Search for the cell housing the specified text and yield its [x, y] center coordinate. 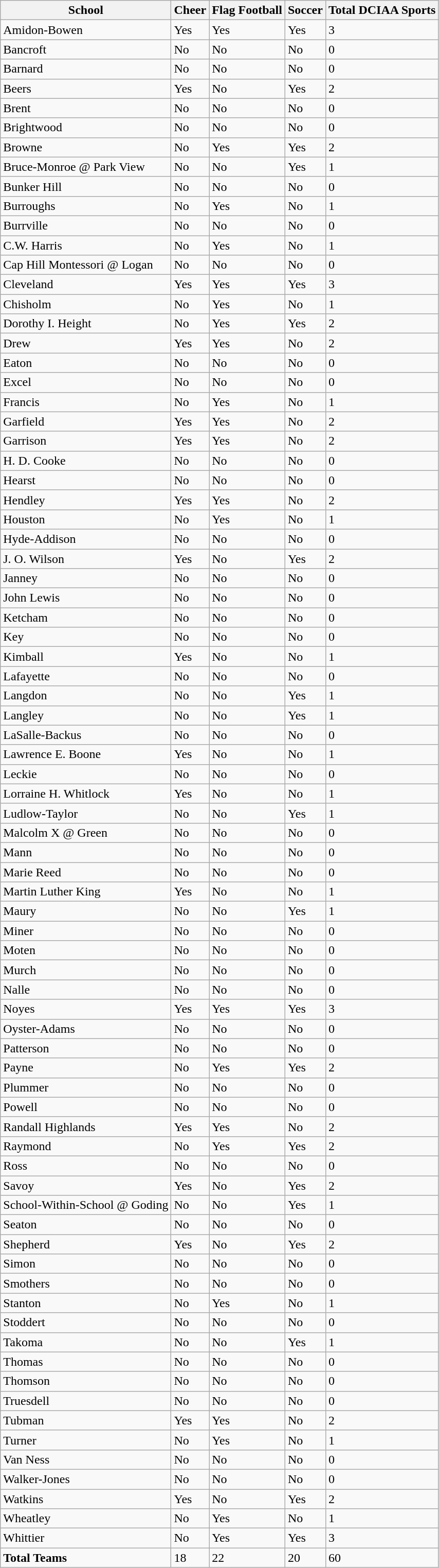
Browne [86, 147]
Beers [86, 89]
Chisholm [86, 304]
John Lewis [86, 598]
Wheatley [86, 1519]
School-Within-School @ Goding [86, 1205]
Turner [86, 1440]
Key [86, 637]
LaSalle-Backus [86, 735]
Janney [86, 578]
J. O. Wilson [86, 558]
22 [247, 1558]
Ludlow-Taylor [86, 813]
Cleveland [86, 285]
Soccer [305, 10]
Kimball [86, 657]
H. D. Cooke [86, 461]
Excel [86, 382]
Drew [86, 343]
Van Ness [86, 1459]
Savoy [86, 1185]
Moten [86, 950]
Flag Football [247, 10]
Lorraine H. Whitlock [86, 794]
Cap Hill Montessori @ Logan [86, 265]
Hearst [86, 480]
18 [190, 1558]
Thomson [86, 1381]
Walker-Jones [86, 1479]
Payne [86, 1068]
Powell [86, 1107]
Simon [86, 1264]
Randall Highlands [86, 1126]
Houston [86, 519]
Miner [86, 931]
Noyes [86, 1009]
Whittier [86, 1538]
Langdon [86, 696]
Brent [86, 108]
Takoma [86, 1342]
Marie Reed [86, 872]
Tubman [86, 1420]
Langley [86, 715]
Lawrence E. Boone [86, 754]
Malcolm X @ Green [86, 833]
Stanton [86, 1303]
Smothers [86, 1283]
Dorothy I. Height [86, 324]
Leckie [86, 774]
Bruce-Monroe @ Park View [86, 167]
Maury [86, 911]
Bancroft [86, 49]
Nalle [86, 990]
Truesdell [86, 1401]
Bunker Hill [86, 186]
Seaton [86, 1225]
Brightwood [86, 128]
Patterson [86, 1048]
Hendley [86, 500]
60 [382, 1558]
Martin Luther King [86, 892]
Cheer [190, 10]
School [86, 10]
20 [305, 1558]
Oyster-Adams [86, 1029]
Plummer [86, 1087]
Total Teams [86, 1558]
Francis [86, 402]
Burroughs [86, 206]
Watkins [86, 1499]
Stoddert [86, 1323]
Total DCIAA Sports [382, 10]
Garrison [86, 441]
Shepherd [86, 1244]
Amidon-Bowen [86, 30]
Barnard [86, 69]
Hyde-Addison [86, 539]
Murch [86, 970]
Lafayette [86, 676]
Ross [86, 1166]
Thomas [86, 1362]
Burrville [86, 225]
Ketcham [86, 618]
Garfield [86, 421]
Mann [86, 852]
Raymond [86, 1146]
C.W. Harris [86, 245]
Eaton [86, 363]
